From the cell containing the given text, extract its center point as [x, y] coordinate. 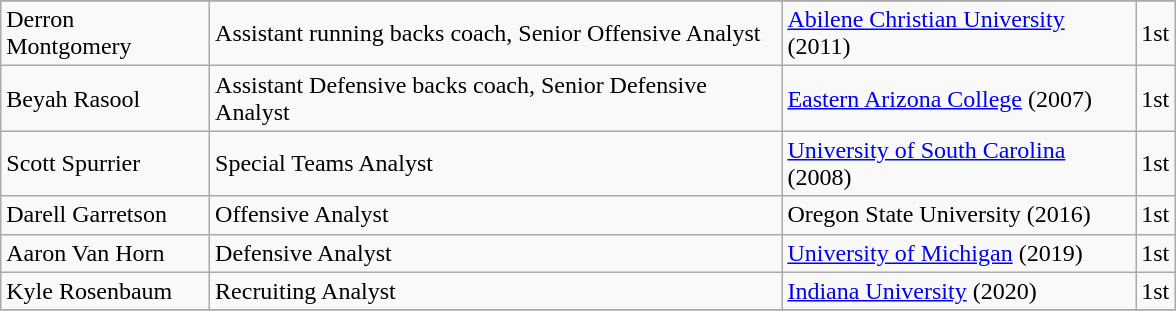
Aaron Van Horn [106, 253]
Assistant running backs coach, Senior Offensive Analyst [496, 34]
Recruiting Analyst [496, 291]
University of South Carolina (2008) [959, 164]
Eastern Arizona College (2007) [959, 98]
Indiana University (2020) [959, 291]
Derron Montgomery [106, 34]
University of Michigan (2019) [959, 253]
Abilene Christian University (2011) [959, 34]
Scott Spurrier [106, 164]
Offensive Analyst [496, 215]
Assistant Defensive backs coach, Senior Defensive Analyst [496, 98]
Defensive Analyst [496, 253]
Darell Garretson [106, 215]
Oregon State University (2016) [959, 215]
Kyle Rosenbaum [106, 291]
Special Teams Analyst [496, 164]
Beyah Rasool [106, 98]
